Scan for the cell matching the given text and deliver its (x, y) coordinate at center. 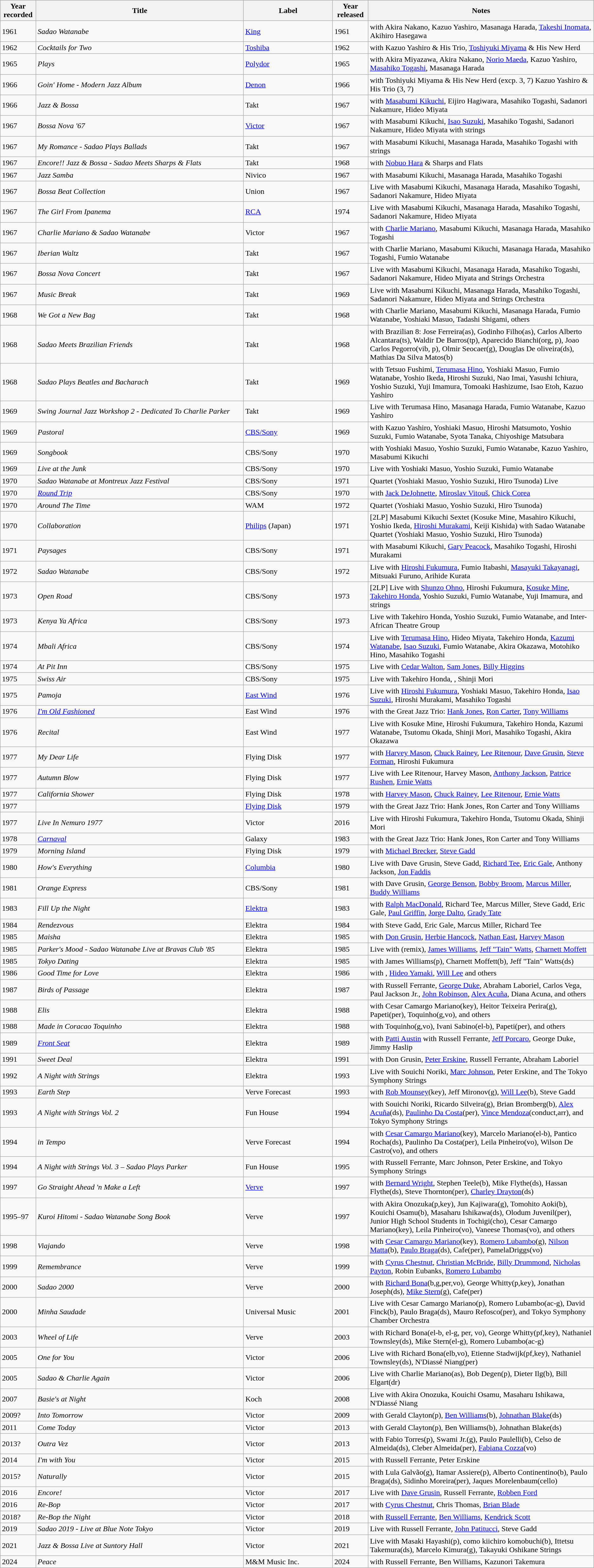
with Masabumi Kikuchi, Isao Suzuki, Masahiko Togashi, Sadanori Nakamure, Hideo Miyata with strings (481, 126)
with Charlie Mariano, Masabumi Kikuchi, Masanaga Harada, Fumio Watanabe, Yoshiaki Masuo, Tadashi Shigami, others (481, 315)
Swiss Air (140, 679)
Morning Island (140, 851)
I'm with You (140, 1460)
Songbook (140, 452)
Live with Kosuke Mine, Hiroshi Fukumura, Takehiro Honda, Kazumi Watanabe, Tsutomu Okada, Shinji Mori, Masahiko Togashi, Akira Okazawa (481, 732)
with Toshiyuki Miyama & His New Herd (excp. 3, 7) Kazuo Yashiro & His Trio (3, 7) (481, 84)
Live with Hiroshi Fukumura, Takehiro Honda, Tsutomu Okada, Shinji Mori (481, 822)
Naturally (140, 1476)
Made in Coracao Toquinho (140, 1027)
Fill Up the Night (140, 909)
with Toquinho(g,vo), Ivani Sabino(el-b), Papeti(per), and others (481, 1027)
with Masabumi Kikuchi, Gary Peacock, Masahiko Togashi, Hiroshi Murakami (481, 551)
2015? (18, 1476)
with Michael Brecker, Steve Gadd (481, 851)
with Masabumi Kikuchi, Eijiro Hagiwara, Masahiko Togashi, Sadanori Nakamure, Hideo Miyata (481, 105)
Live with Richard Bona(elb,vo), Etienne Stadwijk(pf,key), Nathaniel Townsley(ds), N'Diassé Niang(per) (481, 1358)
Collaboration (140, 526)
Sadao 2019 - Live at Blue Note Tokyo (140, 1529)
Columbia (288, 867)
Sadao & Charlie Again (140, 1378)
Live with Terumasa Hino, Masanaga Harada, Fumio Watanabe, Kazuo Yashiro (481, 411)
Encore! (140, 1493)
Sadao Plays Beatles and Bacharach (140, 382)
with Cyrus Chestnut, Christian McBride, Billy Drummond, Nicholas Payton, Robin Eubanks, Romero Lubambo (481, 1266)
Rendezvous (140, 925)
Live with Akira Onozuka, Kouichi Osamu, Masaharu Ishikawa, N'Diassé Niang (481, 1399)
King (288, 31)
Autumn Blow (140, 778)
with Russell Ferrante, George Duke, Abraham Laboriel, Carlos Vega, Paul Jackson Jr., John Robinson, Alex Acuña, Diana Acuna, and others (481, 990)
Goin' Home - Modern Jazz Album (140, 84)
Polydor (288, 64)
1992 (18, 1075)
Outra Vez (140, 1443)
with Russell Ferrante, Ben Williams, Kazunori Takemura (481, 1562)
Live with Masaki Hayashi(p), como kiichiro komobuchi(b), Ittetsu Takemura(ds), Marcelo Kimura(g), Takayuki Oshikane Strings (481, 1545)
Good Time for Love (140, 973)
Around The Time (140, 505)
A Night with Strings Vol. 3 – Sadao Plays Parker (140, 1167)
The Girl From Ipanema (140, 212)
Kuroi Hitomi - Sadao Watanabe Song Book (140, 1217)
Charlie Mariano & Sadao Watanabe (140, 232)
Remembrance (140, 1266)
with Akira Miyazawa, Akira Nakano, Norio Maeda, Kazuo Yashiro, Masahiko Togashi, Masanaga Harada (481, 64)
Swing Journal Jazz Workshop 2 - Dedicated To Charlie Parker (140, 411)
Front Seat (140, 1043)
Live with Dave Grusin, Steve Gadd, Richard Tee, Eric Gale, Anthony Jackson, Jon Faddis (481, 867)
with Yoshiaki Masuo, Yoshio Suzuki, Fumio Watanabe, Kazuo Yashiro, Masabumi Kikuchi (481, 452)
with Charlie Mariano, Masabumi Kikuchi, Masanaga Harada, Masahiko Togashi (481, 232)
Birds of Passage (140, 990)
2013? (18, 1443)
My Dear Life (140, 757)
Recital (140, 732)
with Masabumi Kikuchi, Masanaga Harada, Masahiko Togashi (481, 175)
Into Tomorrow (140, 1415)
Earth Step (140, 1092)
Live with Yoshiaki Masuo, Yoshio Suzuki, Fumio Watanabe (481, 469)
My Romance - Sadao Plays Ballads (140, 147)
Kenya Ya Africa (140, 621)
Live with Cedar Walton, Sam Jones, Billy Higgins (481, 667)
I'm Old Fashioned (140, 712)
with Russell Ferrante, Peter Erskine (481, 1460)
with Cesar Camargo Mariano(key), Heitor Teixeira Perira(g), Papeti(per), Toquinho(g,vo), and others (481, 1010)
Label (288, 11)
Wheel of Life (140, 1337)
with Nobuo Hara & Sharps and Flats (481, 163)
Universal Music (288, 1312)
Title (140, 11)
with the Great Jazz Trio: Hank Jones, Ron Carter, Tony Williams (481, 712)
1995 (350, 1167)
Live with Souichi Noriki, Marc Johnson, Peter Erskine, and The Tokyo Symphony Strings (481, 1075)
Jazz & Bossa Live at Suntory Hall (140, 1545)
Year recorded (18, 11)
Re-Bop (140, 1505)
Live with (remix), James Williams, Jeff "Tain" Watts, Charnett Moffett (481, 949)
with Patti Austin with Russell Ferrante, Jeff Porcaro, George Duke, Jimmy Haslip (481, 1043)
with Lula Galvão(g), Itamar Assiere(p), Alberto Continentino(b), Paulo Braga(ds), Sidinho Moreira(per), Jaques Morelenbaum(cello) (481, 1476)
Live with Dave Grusin, Russell Ferrante, Robben Ford (481, 1493)
Orange Express (140, 888)
RCA (288, 212)
with Ralph MacDonald, Richard Tee, Marcus Miller, Steve Gadd, Eric Gale, Paul Griffin, Jorge Dalto, Grady Tate (481, 909)
Maisha (140, 937)
Live with Cesar Camargo Mariano(p), Romero Lubambo(ac-g), David Finck(b), Paulo Braga(ds), Mauro Refosco(per), and Tokyo Symphony Chamber Orchestra (481, 1312)
with Richard Bona(b,g,per,vo), George Whitty(p,key), Jonathan Joseph(ds), Mike Stern(g), Cafe(per) (481, 1287)
Peace (140, 1562)
Live with Hiroshi Fukumura, Yoshiaki Masuo, Takehiro Honda, Isao Suzuki, Hiroshi Murakami, Masahiko Togashi (481, 695)
A Night with Strings (140, 1075)
One for You (140, 1358)
Bossa Nova Concert (140, 274)
with Harvey Mason, Chuck Rainey, Lee Ritenour, Dave Grusin, Steve Forman, Hiroshi Fukumura (481, 757)
Tokyo Dating (140, 961)
with Don Grusin, Herbie Hancock, Nathan East, Harvey Mason (481, 937)
Live at the Junk (140, 469)
Encore!! Jazz & Bossa - Sadao Meets Sharps & Flats (140, 163)
WAM (288, 505)
Elis (140, 1010)
California Shower (140, 794)
Pastoral (140, 432)
2018? (18, 1517)
2009? (18, 1415)
with Russell Ferrante, Ben Williams, Kendrick Scott (481, 1517)
with Harvey Mason, Chuck Rainey, Lee Ritenour, Ernie Watts (481, 794)
with , Hideo Yamaki, Will Lee and others (481, 973)
Bossa Beat Collection (140, 191)
with Kazuo Yashiro, Yoshiaki Masuo, Hiroshi Matsumoto, Yoshio Suzuki, Fumio Watanabe, Syota Tanaka, Chiyoshige Matsubara (481, 432)
Jazz Samba (140, 175)
Toshiba (288, 48)
[2LP] Live with Shunzo Ohno, Hiroshi Fukumura, Kosuke Mine, Takehiro Honda, Yoshio Suzuki, Fumio Watanabe, Yuji Imamura, and strings (481, 596)
with Cyrus Chestnut, Chris Thomas, Brian Blade (481, 1505)
with Akira Nakano, Kazuo Yashiro, Masanaga Harada, Takeshi Inomata, Akihiro Hasegawa (481, 31)
Galaxy (288, 839)
Live with Hiroshi Fukumura, Fumio Itabashi, Masayuki Takayanagi, Mitsuaki Furuno, Arihide Kurata (481, 571)
with Charlie Mariano, Masabumi Kikuchi, Masanaga Harada, Masahiko Togashi, Fumio Watanabe (481, 253)
with Kazuo Yashiro & His Trio, Toshiyuki Miyama & His New Herd (481, 48)
with Don Grusin, Peter Erskine, Russell Ferrante, Abraham Laboriel (481, 1059)
Plays (140, 64)
Live with Lee Ritenour, Harvey Mason, Anthony Jackson, Patrice Rushen, Ernie Watts (481, 778)
Sweet Deal (140, 1059)
Live with Charlie Mariano(as), Bob Degen(p), Dieter Ilg(b), Bill Elgart(dr) (481, 1378)
Philips (Japan) (288, 526)
2007 (18, 1399)
1995–97 (18, 1217)
Minha Saudade (140, 1312)
Basie's at Night (140, 1399)
with Fabio Torres(p), Swami Jr.(g), Paulo Paulelli(b), Celso de Almeida(ds), Cleber Almeida(per), Fabiana Cozza(vo) (481, 1443)
Cocktails for Two (140, 48)
Quartet (Yoshiaki Masuo, Yoshio Suzuki, Hiro Tsunoda) Live (481, 481)
Live In Nemuro 1977 (140, 822)
Notes (481, 11)
We Got a New Bag (140, 315)
Nivico (288, 175)
Round Trip (140, 493)
Open Road (140, 596)
Go Straight Ahead 'n Make a Left (140, 1188)
Re-Bop the Night (140, 1517)
Come Today (140, 1427)
2009 (350, 1415)
Union (288, 191)
with Richard Bona(el-b, el-g, per, vo), George Whitty(pf,key), Nathaniel Townsley(ds), Mike Stern(el-g), Romero Lubambo(ac-g) (481, 1337)
with Dave Grusin, George Benson, Bobby Broom, Marcus Miller, Buddy Williams (481, 888)
Sadao Watanabe at Montreux Jazz Festival (140, 481)
At Pit Inn (140, 667)
Live with Takehiro Honda, , Shinji Mori (481, 679)
M&M Music Inc. (288, 1562)
Music Break (140, 294)
Koch (288, 1399)
A Night with Strings Vol. 2 (140, 1112)
2011 (18, 1427)
2014 (18, 1460)
Denon (288, 84)
with Steve Gadd, Eric Gale, Marcus Miller, Richard Tee (481, 925)
Quartet (Yoshiaki Masuo, Yoshio Suzuki, Hiro Tsunoda) (481, 505)
Jazz & Bossa (140, 105)
Sadao 2000 (140, 1287)
with Russell Ferrante, Marc Johnson, Peter Erskine, and Tokyo Symphony Strings (481, 1167)
Iberian Waltz (140, 253)
Live with Russell Ferrante, John Patitucci, Steve Gadd (481, 1529)
with Rob Mounsey(key), Jeff Mironov(g), Will Lee(b), Steve Gadd (481, 1092)
with James Williams(p), Charnett Moffett(b), Jeff "Tain" Watts(ds) (481, 961)
Mbali Africa (140, 646)
with Jack DeJohnette, Miroslav Vitouš, Chick Corea (481, 493)
Live with Terumasa Hino, Hideo Miyata, Takehiro Honda, Kazumi Watanabe, Isao Suzuki, Fumio Watanabe, Akira Okazawa, Motohiko Hino, Masahiko Togashi (481, 646)
2008 (350, 1399)
Bossa Nova '67 (140, 126)
in Tempo (140, 1142)
Year released (350, 11)
Live with Takehiro Honda, Yoshio Suzuki, Fumio Watanabe, and Inter-African Theatre Group (481, 621)
Pamoja (140, 695)
with Cesar Camargo Mariano(key), Romero Lubambo(g), Nilson Matta(b), Paulo Braga(ds), Cafe(per), PamelaDriggs(vo) (481, 1246)
2001 (350, 1312)
with Bernard Wright, Stephen Teele(b), Mike Flythe(ds), Hassan Flythe(ds), Steve Thornton(per), Charley Drayton(ds) (481, 1188)
How's Everything (140, 867)
Paysages (140, 551)
Parker's Mood - Sadao Watanabe Live at Bravas Club '85 (140, 949)
Carnaval (140, 839)
2018 (350, 1517)
with Masabumi Kikuchi, Masanaga Harada, Masahiko Togashi with strings (481, 147)
Sadao Meets Brazilian Friends (140, 344)
Viajando (140, 1246)
